Pinpoint the cell where the given text exists, returning its [X, Y] midpoint coordinate. 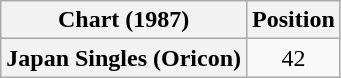
Japan Singles (Oricon) [124, 58]
Chart (1987) [124, 20]
Position [294, 20]
42 [294, 58]
